Extract the [x, y] coordinate from the center of the cell holding the provided text.  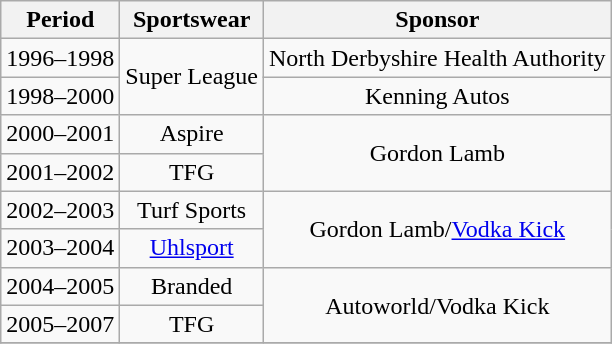
2000–2001 [60, 134]
2002–2003 [60, 210]
2004–2005 [60, 286]
Sportswear [192, 20]
Sponsor [437, 20]
Period [60, 20]
Uhlsport [192, 248]
North Derbyshire Health Authority [437, 58]
Kenning Autos [437, 96]
Aspire [192, 134]
Autoworld/Vodka Kick [437, 305]
Super League [192, 77]
Gordon Lamb [437, 153]
Turf Sports [192, 210]
1998–2000 [60, 96]
Gordon Lamb/Vodka Kick [437, 229]
2005–2007 [60, 324]
2001–2002 [60, 172]
2003–2004 [60, 248]
1996–1998 [60, 58]
Branded [192, 286]
